Locate the cell with the specified text and output its (x, y) center coordinate. 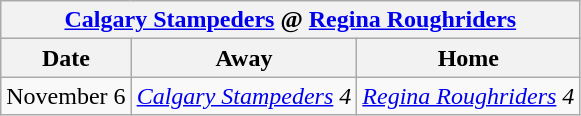
November 6 (66, 96)
Home (468, 58)
Away (244, 58)
Date (66, 58)
Calgary Stampeders 4 (244, 96)
Regina Roughriders 4 (468, 96)
Calgary Stampeders @ Regina Roughriders (290, 20)
